Provide the (X, Y) coordinate of the cell's center where the given text is located.  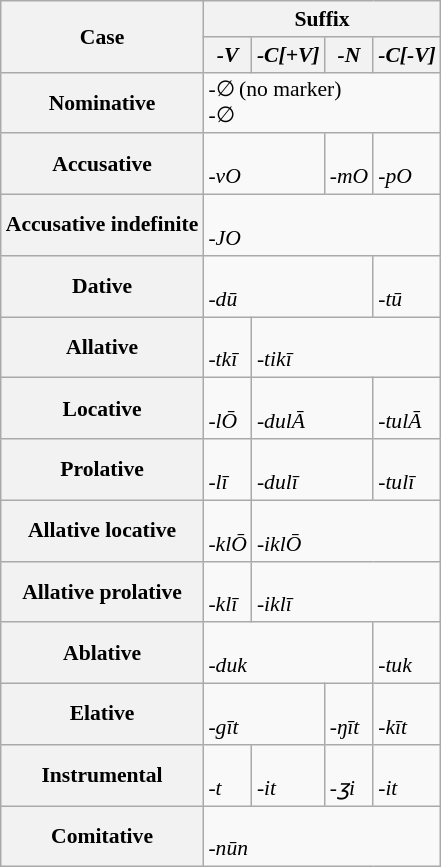
-tū (407, 286)
-dū (288, 286)
-pO (407, 164)
Allative (102, 348)
Allative locative (102, 530)
-gīt (264, 714)
Allative prolative (102, 592)
-lī (227, 470)
-klī (227, 592)
-ŋīt (349, 714)
-tuk (407, 654)
Nominative (102, 102)
-t (227, 776)
-V (227, 55)
-mO (349, 164)
-C[-V] (407, 55)
Accusative indefinite (102, 226)
Suffix (322, 19)
-tikī (346, 348)
-C[+V] (288, 55)
Instrumental (102, 776)
-klŌ (227, 530)
Dative (102, 286)
Case (102, 36)
-nūn (322, 836)
-duk (288, 654)
-vO (264, 164)
-kīt (407, 714)
Elative (102, 714)
-iklī (346, 592)
-tkī (227, 348)
-tulī (407, 470)
-lŌ (227, 408)
-dulī (312, 470)
Prolative (102, 470)
-tulĀ (407, 408)
-∅ (no marker)-∅ (322, 102)
Accusative (102, 164)
Comitative (102, 836)
-dulĀ (312, 408)
-ʒi (349, 776)
-N (349, 55)
Locative (102, 408)
-iklŌ (346, 530)
Ablative (102, 654)
-JO (322, 226)
